Search for the cell housing the specified text and yield its (x, y) center coordinate. 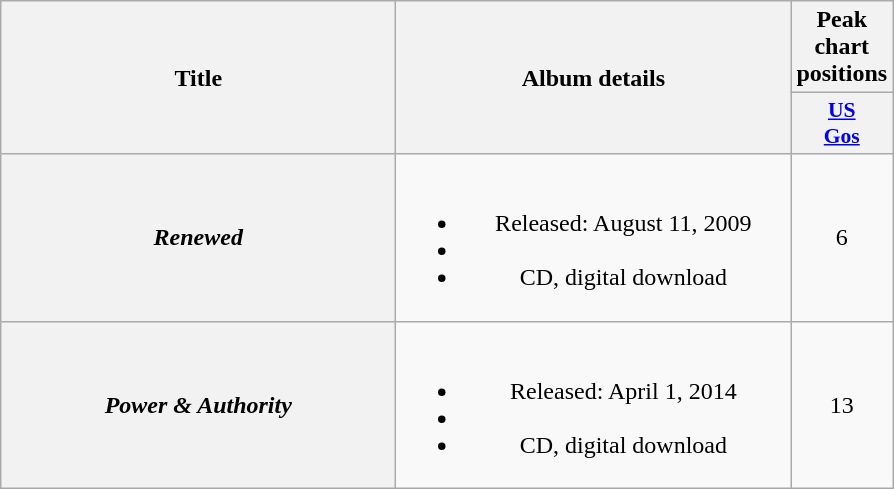
Title (198, 78)
USGos (842, 124)
Renewed (198, 238)
Peak chart positions (842, 47)
6 (842, 238)
Album details (594, 78)
Released: August 11, 2009CD, digital download (594, 238)
Power & Authority (198, 404)
Released: April 1, 2014CD, digital download (594, 404)
13 (842, 404)
